Find where the given text appears and provide that cell's center as [x, y] coordinate. 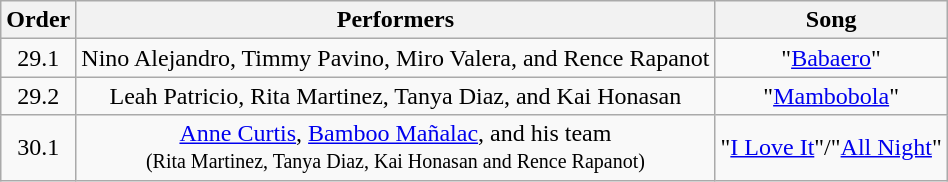
"Mambobola" [831, 96]
Song [831, 20]
Nino Alejandro, Timmy Pavino, Miro Valera, and Rence Rapanot [396, 58]
Anne Curtis, Bamboo Mañalac, and his team(Rita Martinez, Tanya Diaz, Kai Honasan and Rence Rapanot) [396, 148]
"I Love It"/"All Night" [831, 148]
Leah Patricio, Rita Martinez, Tanya Diaz, and Kai Honasan [396, 96]
29.2 [38, 96]
30.1 [38, 148]
"Babaero" [831, 58]
Performers [396, 20]
Order [38, 20]
29.1 [38, 58]
